Extract the [x, y] coordinate from the center of the cell holding the provided text.  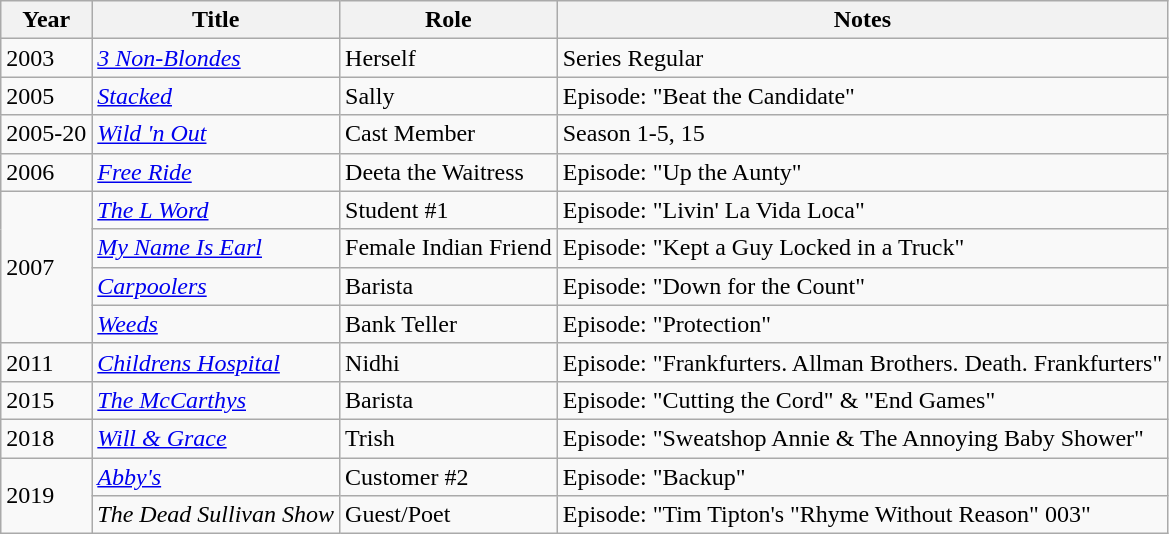
2003 [46, 58]
Episode: "Protection" [862, 324]
The McCarthys [216, 400]
Season 1-5, 15 [862, 134]
Herself [449, 58]
Customer #2 [449, 477]
Abby's [216, 477]
2006 [46, 172]
Guest/Poet [449, 515]
Weeds [216, 324]
My Name Is Earl [216, 248]
Female Indian Friend [449, 248]
Episode: "Tim Tipton's "Rhyme Without Reason" 003" [862, 515]
Student #1 [449, 210]
3 Non-Blondes [216, 58]
Cast Member [449, 134]
Episode: "Cutting the Cord" & "End Games" [862, 400]
Role [449, 20]
Episode: "Livin' La Vida Loca" [862, 210]
Free Ride [216, 172]
2018 [46, 438]
The Dead Sullivan Show [216, 515]
Deeta the Waitress [449, 172]
Will & Grace [216, 438]
Stacked [216, 96]
Trish [449, 438]
Episode: "Sweatshop Annie & The Annoying Baby Shower" [862, 438]
2007 [46, 267]
Episode: "Kept a Guy Locked in a Truck" [862, 248]
Bank Teller [449, 324]
2005 [46, 96]
Nidhi [449, 362]
Notes [862, 20]
2011 [46, 362]
2015 [46, 400]
Title [216, 20]
Year [46, 20]
2005-20 [46, 134]
Sally [449, 96]
Episode: "Backup" [862, 477]
Series Regular [862, 58]
Episode: "Up the Aunty" [862, 172]
Wild 'n Out [216, 134]
Carpoolers [216, 286]
Episode: "Frankfurters. Allman Brothers. Death. Frankfurters" [862, 362]
Childrens Hospital [216, 362]
Episode: "Beat the Candidate" [862, 96]
Episode: "Down for the Count" [862, 286]
2019 [46, 496]
The L Word [216, 210]
